Search for the cell housing the specified text and yield its [x, y] center coordinate. 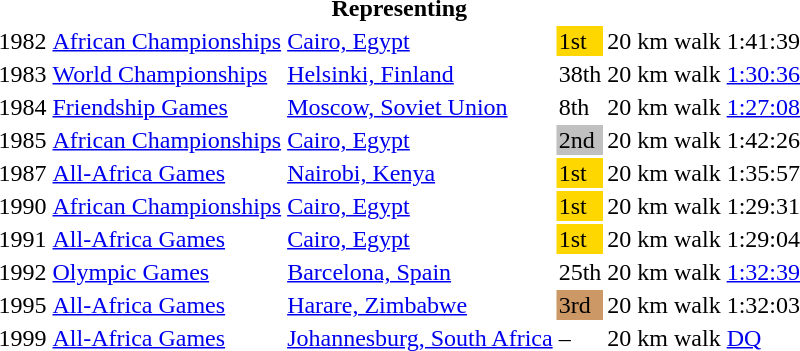
25th [580, 272]
8th [580, 107]
Helsinki, Finland [420, 74]
Friendship Games [167, 107]
Barcelona, Spain [420, 272]
2nd [580, 140]
Nairobi, Kenya [420, 173]
Olympic Games [167, 272]
3rd [580, 305]
38th [580, 74]
Harare, Zimbabwe [420, 305]
World Championships [167, 74]
Moscow, Soviet Union [420, 107]
